Return the (X, Y) coordinate for the center point of the cell that contains the specified text.  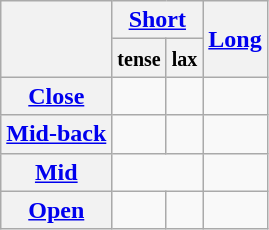
Long (235, 39)
Short (158, 20)
Mid-back (56, 134)
Open (56, 210)
Mid (56, 172)
tense (139, 58)
Close (56, 96)
lax (184, 58)
